Return the [X, Y] coordinate for the center point of the cell that contains the specified text.  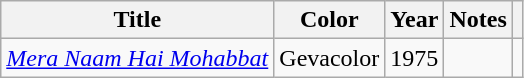
Gevacolor [330, 58]
Color [330, 20]
Mera Naam Hai Mohabbat [138, 58]
Year [414, 20]
1975 [414, 58]
Notes [478, 20]
Title [138, 20]
